Pinpoint the cell where the given text exists, returning its (X, Y) midpoint coordinate. 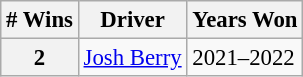
Years Won (245, 20)
Driver (132, 20)
Josh Berry (132, 58)
2 (40, 58)
# Wins (40, 20)
2021–2022 (245, 58)
